Find where the given text appears and provide that cell's center as [X, Y] coordinate. 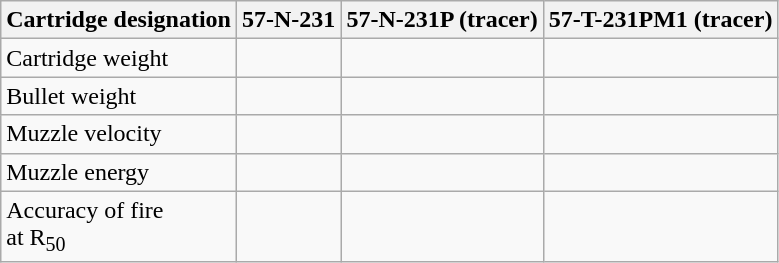
57-N-231P (tracer) [442, 20]
Muzzle velocity [119, 134]
Cartridge weight [119, 58]
Bullet weight [119, 96]
Accuracy of fireat R50 [119, 226]
Muzzle energy [119, 172]
Cartridge designation [119, 20]
57-T-231PM1 (tracer) [660, 20]
57-N-231 [288, 20]
